Identify which cell holds the provided text, then report its [x, y] central coordinate. 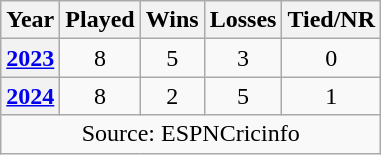
1 [332, 96]
Source: ESPNCricinfo [191, 134]
2023 [30, 58]
Losses [243, 20]
2024 [30, 96]
Tied/NR [332, 20]
0 [332, 58]
2 [172, 96]
Year [30, 20]
3 [243, 58]
Wins [172, 20]
Played [100, 20]
